Return the [x, y] coordinate for the center point of the cell that contains the specified text.  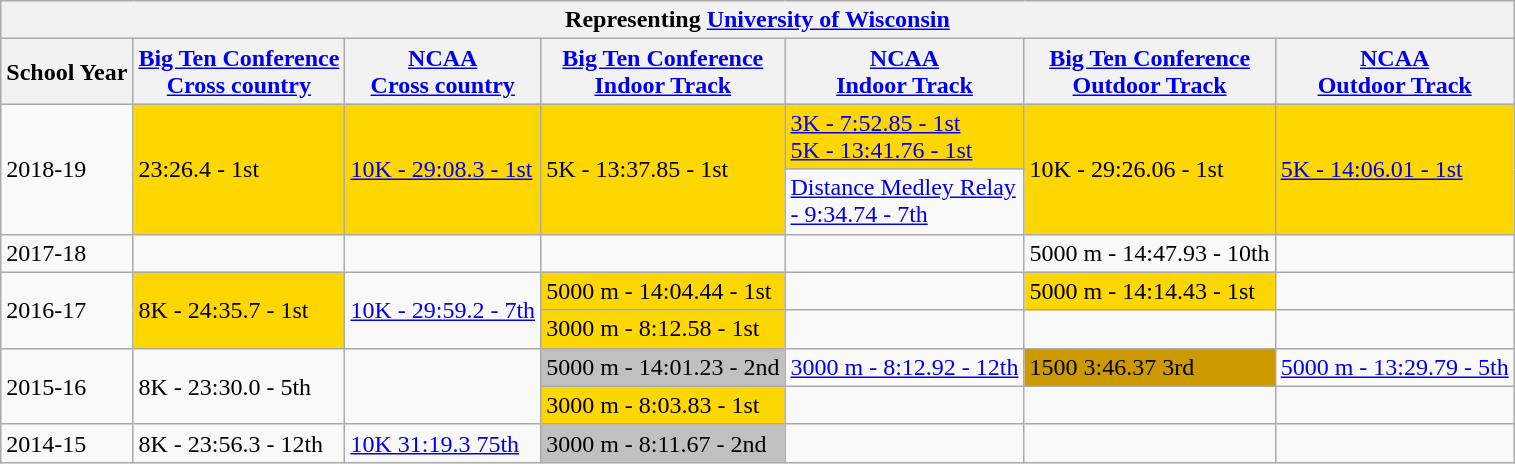
10K - 29:59.2 - 7th [443, 310]
10K 31:19.3 75th [443, 443]
NCAACross country [443, 72]
2014-15 [67, 443]
3000 m - 8:03.83 - 1st [663, 405]
2016-17 [67, 310]
3000 m - 8:12.58 - 1st [663, 329]
1500 3:46.37 3rd [1150, 367]
10K - 29:08.3 - 1st [443, 169]
NCAAOutdoor Track [1394, 72]
2017-18 [67, 253]
5000 m - 14:01.23 - 2nd [663, 367]
5K - 14:06.01 - 1st [1394, 169]
School Year [67, 72]
23:26.4 - 1st [239, 169]
5K - 13:37.85 - 1st [663, 169]
5000 m - 14:14.43 - 1st [1150, 291]
3000 m - 8:11.67 - 2nd [663, 443]
8K - 23:56.3 - 12th [239, 443]
Distance Medley Relay - 9:34.74 - 7th [904, 202]
3000 m - 8:12.92 - 12th [904, 367]
8K - 23:30.0 - 5th [239, 386]
5000 m - 14:47.93 - 10th [1150, 253]
Big Ten ConferenceCross country [239, 72]
10K - 29:26.06 - 1st [1150, 169]
8K - 24:35.7 - 1st [239, 310]
2015-16 [67, 386]
2018-19 [67, 169]
3K - 7:52.85 - 1st5K - 13:41.76 - 1st [904, 136]
5000 m - 13:29.79 - 5th [1394, 367]
Big Ten ConferenceOutdoor Track [1150, 72]
NCAAIndoor Track [904, 72]
5000 m - 14:04.44 - 1st [663, 291]
Big Ten ConferenceIndoor Track [663, 72]
Representing University of Wisconsin [758, 20]
